Find where the given text appears and provide that cell's center as (x, y) coordinate. 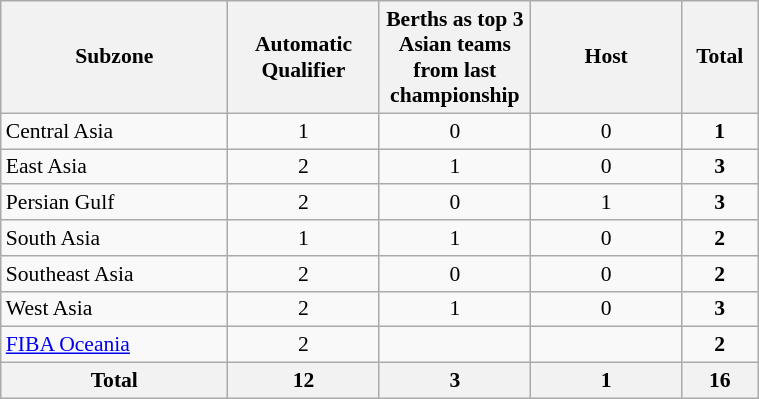
FIBA Oceania (114, 345)
Automatic Qualifier (304, 57)
Berths as top 3 Asian teams from last championship (454, 57)
Host (606, 57)
East Asia (114, 167)
South Asia (114, 238)
West Asia (114, 309)
16 (720, 381)
Central Asia (114, 131)
12 (304, 381)
Southeast Asia (114, 274)
Subzone (114, 57)
Persian Gulf (114, 203)
